Pinpoint the cell where the given text exists, returning its (X, Y) midpoint coordinate. 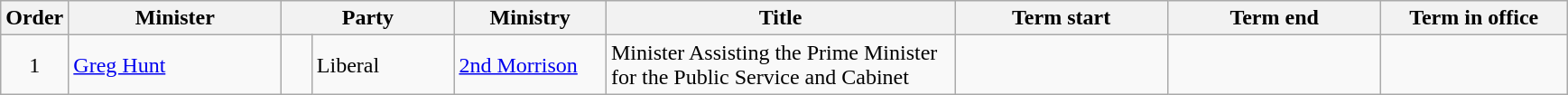
2nd Morrison (531, 65)
Liberal (383, 65)
Minister Assisting the Prime Minister for the Public Service and Cabinet (780, 65)
Term in office (1474, 18)
Title (780, 18)
Minister (175, 18)
Ministry (531, 18)
Order (34, 18)
Term start (1062, 18)
Term end (1275, 18)
Party (368, 18)
1 (34, 65)
Greg Hunt (175, 65)
